Search for the cell housing the specified text and yield its (X, Y) center coordinate. 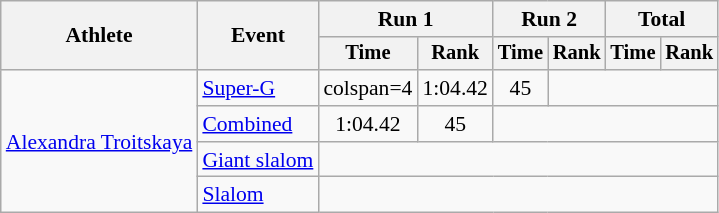
Super-G (258, 88)
Combined (258, 124)
Alexandra Troitskaya (100, 141)
Giant slalom (258, 160)
colspan=4 (368, 88)
Slalom (258, 195)
Athlete (100, 36)
Total (661, 19)
Run 1 (406, 19)
Event (258, 36)
Run 2 (549, 19)
